For the text-containing cell, return its midpoint in (x, y) coordinate format. 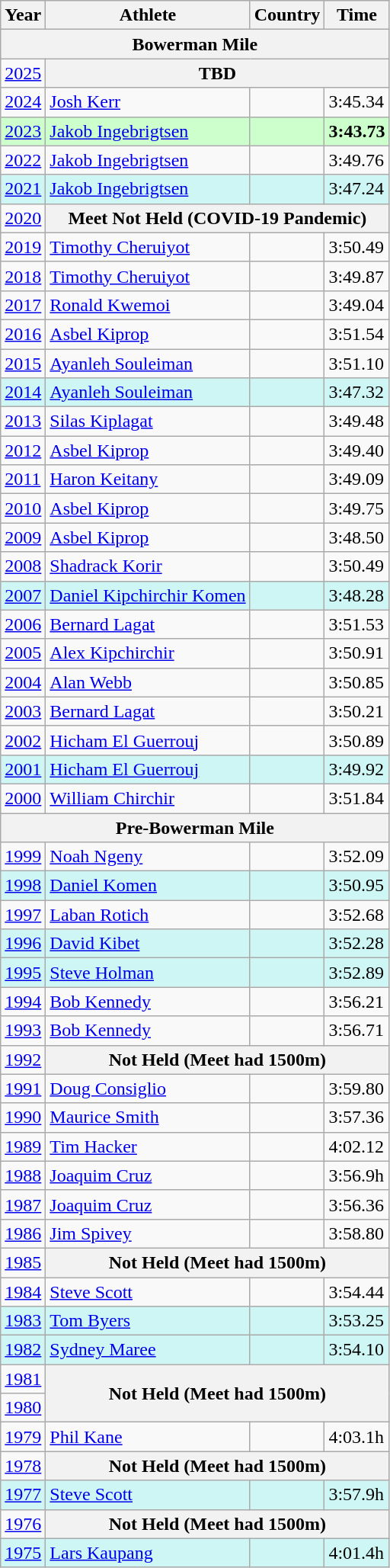
3:50.21 (356, 711)
2006 (23, 624)
2016 (23, 334)
1996 (23, 944)
1985 (23, 1262)
3:50.85 (356, 682)
1994 (23, 1002)
Daniel Kipchirchir Komen (148, 595)
2014 (23, 393)
1982 (23, 1350)
2000 (23, 798)
3:54.10 (356, 1350)
3:51.53 (356, 624)
1998 (23, 886)
Shadrack Korir (148, 566)
3:51.54 (356, 334)
TBD (218, 73)
3:49.76 (356, 160)
Josh Kerr (148, 102)
3:52.89 (356, 973)
William Chirchir (148, 798)
2021 (23, 189)
2007 (23, 595)
1987 (23, 1204)
1983 (23, 1321)
2010 (23, 508)
Noah Ngeny (148, 857)
Time (356, 15)
2015 (23, 364)
3:45.34 (356, 102)
2022 (23, 160)
3:48.50 (356, 537)
3:48.28 (356, 595)
3:54.44 (356, 1292)
3:49.09 (356, 479)
Tim Hacker (148, 1146)
David Kibet (148, 944)
Sydney Maree (148, 1350)
3:49.92 (356, 769)
3:52.09 (356, 857)
1977 (23, 1495)
Laban Rotich (148, 915)
Doug Consiglio (148, 1089)
Athlete (148, 15)
2009 (23, 537)
1980 (23, 1408)
3:47.24 (356, 189)
2002 (23, 740)
3:50.91 (356, 653)
3:50.89 (356, 740)
2023 (23, 131)
1976 (23, 1524)
Bowerman Mile (195, 44)
3:58.80 (356, 1233)
Alex Kipchirchir (148, 653)
2008 (23, 566)
4:03.1h (356, 1437)
1997 (23, 915)
Jim Spivey (148, 1233)
2011 (23, 479)
2025 (23, 73)
Pre-Bowerman Mile (195, 827)
4:02.12 (356, 1146)
Country (287, 15)
3:52.68 (356, 915)
2017 (23, 305)
3:47.32 (356, 393)
3:49.87 (356, 276)
1981 (23, 1379)
1979 (23, 1437)
2001 (23, 769)
2019 (23, 247)
2003 (23, 711)
1978 (23, 1466)
1988 (23, 1175)
1995 (23, 973)
3:51.10 (356, 364)
Steve Holman (148, 973)
Alan Webb (148, 682)
Silas Kiplagat (148, 422)
3:59.80 (356, 1089)
1989 (23, 1146)
1993 (23, 1031)
Year (23, 15)
2013 (23, 422)
1986 (23, 1233)
3:43.73 (356, 131)
3:56.36 (356, 1204)
1990 (23, 1117)
2018 (23, 276)
4:01.4h (356, 1553)
3:56.71 (356, 1031)
2004 (23, 682)
Phil Kane (148, 1437)
Lars Kaupang (148, 1553)
Maurice Smith (148, 1117)
Daniel Komen (148, 886)
Tom Byers (148, 1321)
3:57.36 (356, 1117)
2020 (23, 218)
3:56.21 (356, 1002)
2012 (23, 451)
3:50.95 (356, 886)
3:52.28 (356, 944)
Haron Keitany (148, 479)
3:57.9h (356, 1495)
3:49.75 (356, 508)
3:53.25 (356, 1321)
1992 (23, 1060)
1999 (23, 857)
Ronald Kwemoi (148, 305)
2005 (23, 653)
2024 (23, 102)
1991 (23, 1089)
3:56.9h (356, 1175)
3:49.48 (356, 422)
1975 (23, 1553)
3:49.40 (356, 451)
3:51.84 (356, 798)
3:49.04 (356, 305)
1984 (23, 1292)
Meet Not Held (COVID-19 Pandemic) (218, 218)
